Detect which cell encompasses the target text, then output its (x, y) center coordinate. 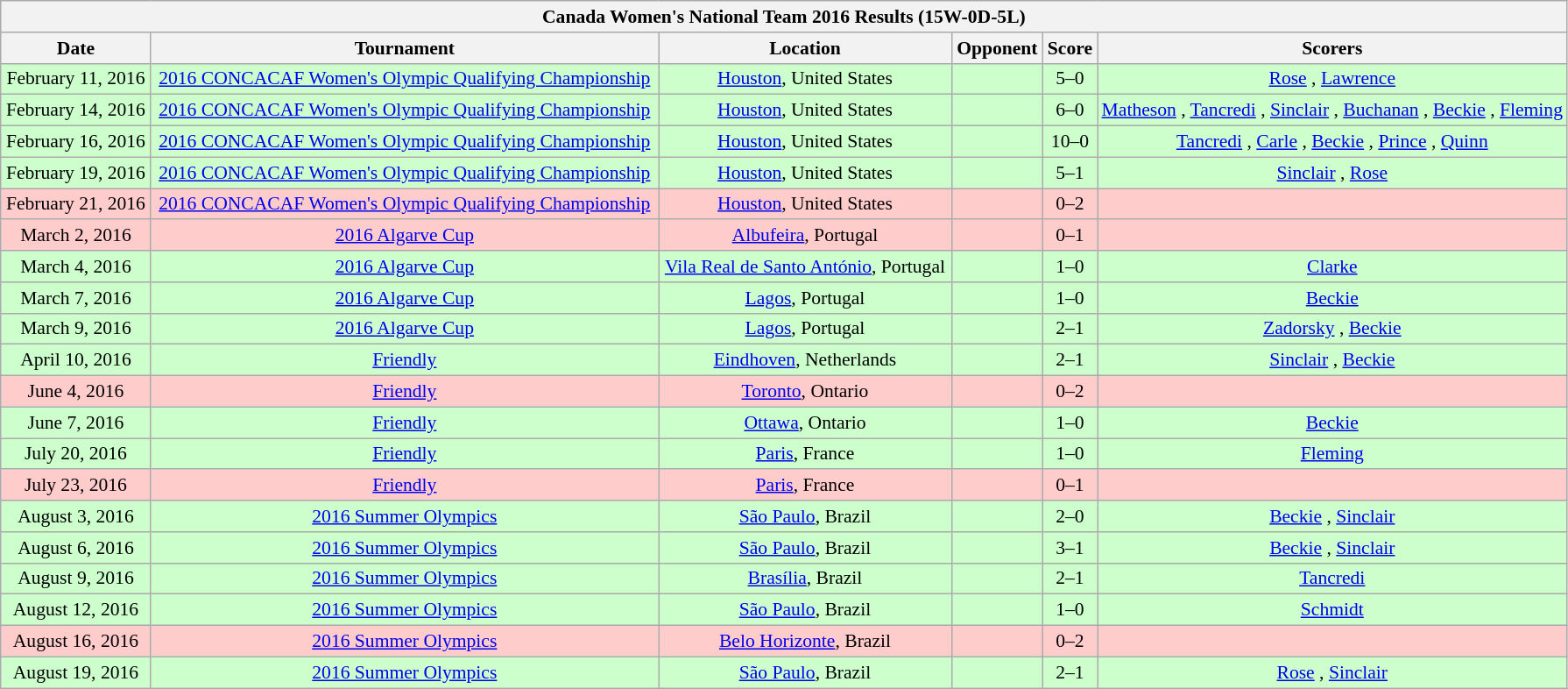
Rose , Sinclair (1332, 672)
Date (75, 48)
Scorers (1332, 48)
Brasília, Brazil (806, 579)
Ottawa, Ontario (806, 423)
5–0 (1070, 79)
Sinclair , Beckie (1332, 360)
Vila Real de Santo António, Portugal (806, 266)
Toronto, Ontario (806, 392)
February 21, 2016 (75, 204)
2–0 (1070, 516)
June 7, 2016 (75, 423)
Sinclair , Rose (1332, 173)
Tournament (405, 48)
August 16, 2016 (75, 642)
Canada Women's National Team 2016 Results (15W-0D-5L) (784, 17)
Tancredi (1332, 579)
July 23, 2016 (75, 486)
August 19, 2016 (75, 672)
Albufeira, Portugal (806, 236)
Schmidt (1332, 610)
5–1 (1070, 173)
3–1 (1070, 548)
July 20, 2016 (75, 454)
February 11, 2016 (75, 79)
Clarke (1332, 266)
Opponent (997, 48)
February 14, 2016 (75, 110)
August 12, 2016 (75, 610)
March 2, 2016 (75, 236)
10–0 (1070, 142)
March 9, 2016 (75, 329)
Fleming (1332, 454)
Belo Horizonte, Brazil (806, 642)
Matheson , Tancredi , Sinclair , Buchanan , Beckie , Fleming (1332, 110)
Eindhoven, Netherlands (806, 360)
June 4, 2016 (75, 392)
March 7, 2016 (75, 298)
August 3, 2016 (75, 516)
February 16, 2016 (75, 142)
August 9, 2016 (75, 579)
August 6, 2016 (75, 548)
March 4, 2016 (75, 266)
Zadorsky , Beckie (1332, 329)
Location (806, 48)
April 10, 2016 (75, 360)
February 19, 2016 (75, 173)
6–0 (1070, 110)
Score (1070, 48)
Tancredi , Carle , Beckie , Prince , Quinn (1332, 142)
Rose , Lawrence (1332, 79)
